Identify which cell holds the provided text, then report its (x, y) central coordinate. 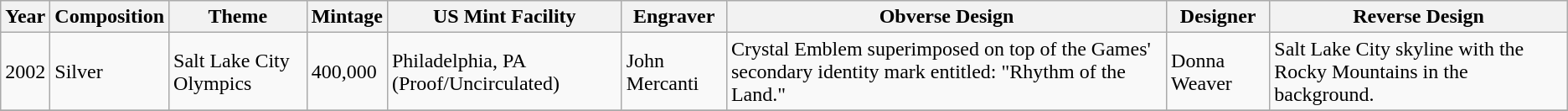
Year (25, 17)
Mintage (347, 17)
400,000 (347, 71)
Salt Lake City Olympics (238, 71)
Reverse Design (1419, 17)
John Mercanti (673, 71)
US Mint Facility (504, 17)
Crystal Emblem superimposed on top of the Games' secondary identity mark entitled: "Rhythm of the Land." (946, 71)
Philadelphia, PA (Proof/Uncirculated) (504, 71)
Designer (1218, 17)
Engraver (673, 17)
Salt Lake City skyline with the Rocky Mountains in the background. (1419, 71)
Obverse Design (946, 17)
2002 (25, 71)
Donna Weaver (1218, 71)
Composition (110, 17)
Theme (238, 17)
Silver (110, 71)
